Extract the [X, Y] coordinate from the center of the cell holding the provided text.  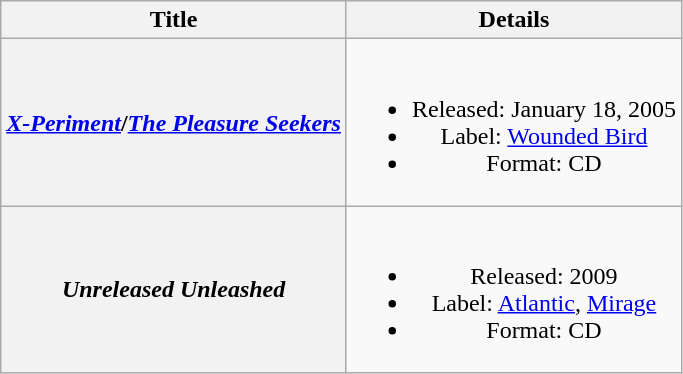
Details [514, 20]
Unreleased Unleashed [174, 290]
Released: January 18, 2005Label: Wounded BirdFormat: CD [514, 122]
Title [174, 20]
Released: 2009Label: Atlantic, MirageFormat: CD [514, 290]
X-Periment/The Pleasure Seekers [174, 122]
